Identify which cell holds the provided text, then report its [x, y] central coordinate. 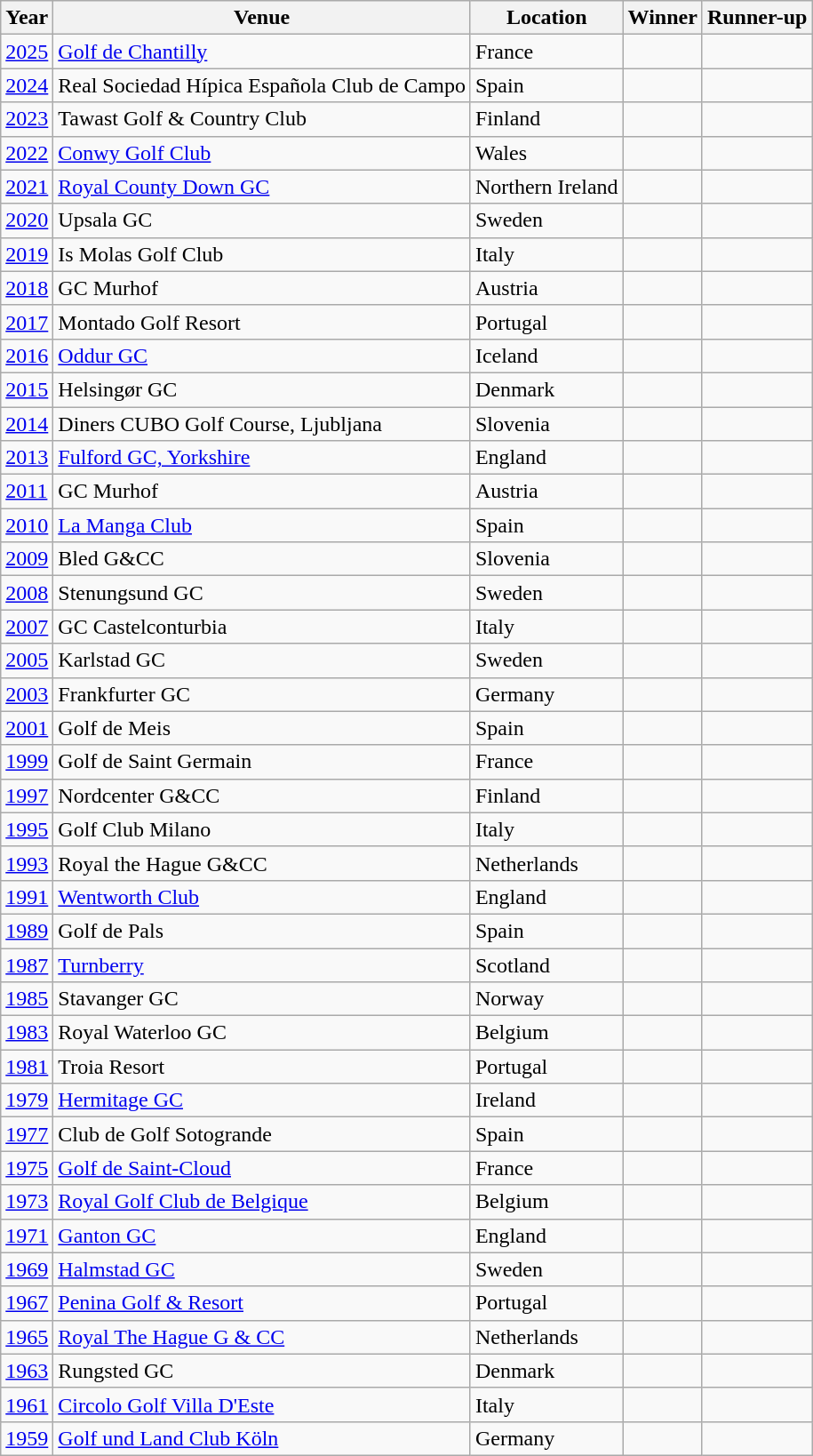
Royal the Hague G&CC [262, 863]
Helsingør GC [262, 389]
1983 [27, 1033]
Hermitage GC [262, 1100]
2008 [27, 593]
Northern Ireland [546, 187]
Tawast Golf & Country Club [262, 119]
Turnberry [262, 964]
1995 [27, 829]
Iceland [546, 356]
Year [27, 18]
2007 [27, 627]
Golf Club Milano [262, 829]
2019 [27, 254]
1985 [27, 999]
1973 [27, 1202]
Norway [546, 999]
2025 [27, 52]
Circolo Golf Villa D'Este [262, 1404]
Winner [663, 18]
1981 [27, 1067]
Conwy Golf Club [262, 153]
Scotland [546, 964]
Golf de Pals [262, 931]
Royal Waterloo GC [262, 1033]
Oddur GC [262, 356]
Location [546, 18]
1959 [27, 1438]
1993 [27, 863]
Runner-up [757, 18]
Club de Golf Sotogrande [262, 1134]
1989 [27, 931]
1965 [27, 1337]
Royal County Down GC [262, 187]
1961 [27, 1404]
Royal Golf Club de Belgique [262, 1202]
2014 [27, 424]
1963 [27, 1371]
Wales [546, 153]
Wentworth Club [262, 897]
2010 [27, 525]
2015 [27, 389]
Montado Golf Resort [262, 322]
1977 [27, 1134]
2016 [27, 356]
2020 [27, 220]
1997 [27, 796]
1969 [27, 1269]
2017 [27, 322]
2003 [27, 694]
La Manga Club [262, 525]
1975 [27, 1168]
Ireland [546, 1100]
Golf de Meis [262, 728]
1967 [27, 1303]
1999 [27, 762]
2018 [27, 288]
Venue [262, 18]
Fulford GC, Yorkshire [262, 458]
2009 [27, 559]
Penina Golf & Resort [262, 1303]
Stenungsund GC [262, 593]
2013 [27, 458]
Golf de Saint-Cloud [262, 1168]
Nordcenter G&CC [262, 796]
Rungsted GC [262, 1371]
1991 [27, 897]
Halmstad GC [262, 1269]
Royal The Hague G & CC [262, 1337]
Frankfurter GC [262, 694]
Is Molas Golf Club [262, 254]
2022 [27, 153]
Stavanger GC [262, 999]
2024 [27, 85]
1987 [27, 964]
Bled G&CC [262, 559]
Real Sociedad Hípica Española Club de Campo [262, 85]
2023 [27, 119]
Ganton GC [262, 1236]
2021 [27, 187]
1979 [27, 1100]
Upsala GC [262, 220]
Troia Resort [262, 1067]
GC Castelconturbia [262, 627]
Karlstad GC [262, 660]
2001 [27, 728]
Diners CUBO Golf Course, Ljubljana [262, 424]
Golf de Saint Germain [262, 762]
Golf und Land Club Köln [262, 1438]
2011 [27, 492]
2005 [27, 660]
1971 [27, 1236]
Golf de Chantilly [262, 52]
